Scan for the cell matching the given text and deliver its (x, y) coordinate at center. 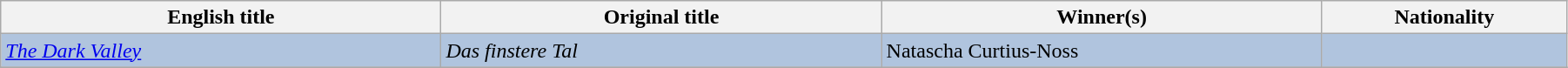
The Dark Valley (221, 51)
Nationality (1444, 17)
Das finstere Tal (661, 51)
Natascha Curtius-Noss (1102, 51)
Original title (661, 17)
Winner(s) (1102, 17)
English title (221, 17)
